Output the (X, Y) coordinate of the center of the cell containing the given text.  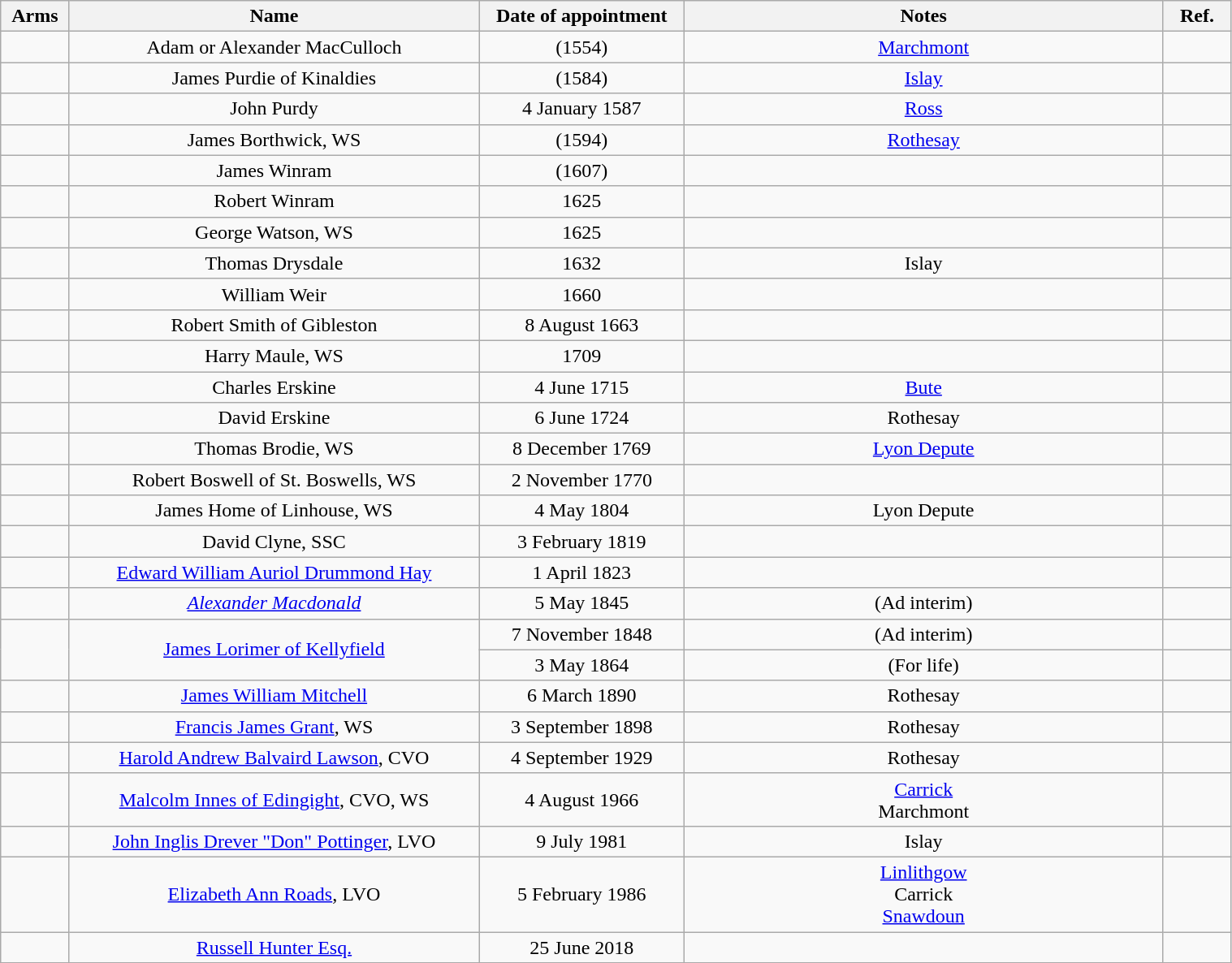
1709 (581, 356)
1632 (581, 263)
James Borthwick, WS (274, 140)
(1554) (581, 47)
John Purdy (274, 109)
(1594) (581, 140)
LinlithgowCarrickSnawdoun (924, 894)
3 September 1898 (581, 727)
Thomas Brodie, WS (274, 449)
James Winram (274, 171)
Robert Boswell of St. Boswells, WS (274, 480)
Harry Maule, WS (274, 356)
25 June 2018 (581, 948)
James Home of Linhouse, WS (274, 511)
1 April 1823 (581, 572)
6 June 1724 (581, 418)
Harold Andrew Balvaird Lawson, CVO (274, 758)
Robert Winram (274, 201)
Francis James Grant, WS (274, 727)
Charles Erskine (274, 387)
2 November 1770 (581, 480)
Ref. (1197, 16)
James Purdie of Kinaldies (274, 78)
Name (274, 16)
James William Mitchell (274, 696)
Malcolm Innes of Edingight, CVO, WS (274, 799)
Thomas Drysdale (274, 263)
George Watson, WS (274, 232)
Notes (924, 16)
Russell Hunter Esq. (274, 948)
4 May 1804 (581, 511)
(1584) (581, 78)
8 August 1663 (581, 325)
Ross (924, 109)
Adam or Alexander MacCulloch (274, 47)
4 September 1929 (581, 758)
3 May 1864 (581, 665)
James Lorimer of Kellyfield (274, 650)
7 November 1848 (581, 634)
4 June 1715 (581, 387)
CarrickMarchmont (924, 799)
1660 (581, 294)
Marchmont (924, 47)
John Inglis Drever "Don" Pottinger, LVO (274, 841)
5 February 1986 (581, 894)
8 December 1769 (581, 449)
(For life) (924, 665)
William Weir (274, 294)
Edward William Auriol Drummond Hay (274, 572)
David Erskine (274, 418)
Elizabeth Ann Roads, LVO (274, 894)
Arms (35, 16)
4 August 1966 (581, 799)
Date of appointment (581, 16)
Alexander Macdonald (274, 603)
6 March 1890 (581, 696)
(1607) (581, 171)
5 May 1845 (581, 603)
4 January 1587 (581, 109)
9 July 1981 (581, 841)
David Clyne, SSC (274, 542)
3 February 1819 (581, 542)
Robert Smith of Gibleston (274, 325)
Bute (924, 387)
